From the cell containing the given text, extract its center point as [X, Y] coordinate. 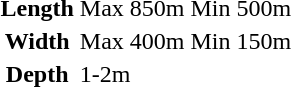
Max 400m [132, 41]
